Search for the cell housing the specified text and yield its [x, y] center coordinate. 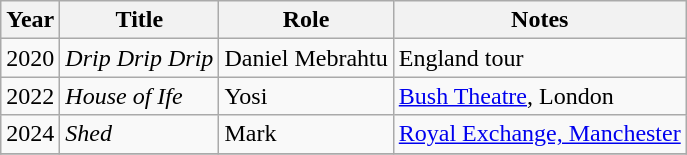
England tour [540, 58]
Mark [306, 134]
2020 [30, 58]
Year [30, 20]
Drip Drip Drip [140, 58]
Yosi [306, 96]
Shed [140, 134]
Notes [540, 20]
Daniel Mebrahtu [306, 58]
2022 [30, 96]
House of Ife [140, 96]
Role [306, 20]
Title [140, 20]
2024 [30, 134]
Royal Exchange, Manchester [540, 134]
Bush Theatre, London [540, 96]
